Find where the given text appears and provide that cell's center as (x, y) coordinate. 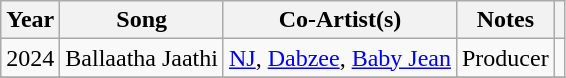
Ballaatha Jaathi (142, 58)
Year (30, 20)
NJ, Dabzee, Baby Jean (340, 58)
Co-Artist(s) (340, 20)
Song (142, 20)
Producer (505, 58)
2024 (30, 58)
Notes (505, 20)
